From the cell containing the given text, extract its center point as (x, y) coordinate. 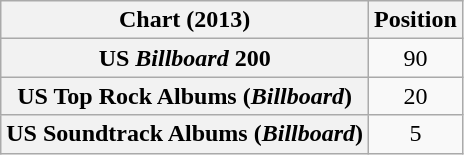
US Soundtrack Albums (Billboard) (185, 134)
Position (416, 20)
90 (416, 58)
US Billboard 200 (185, 58)
US Top Rock Albums (Billboard) (185, 96)
20 (416, 96)
Chart (2013) (185, 20)
5 (416, 134)
